Provide the (x, y) coordinate of the cell's center where the given text is located.  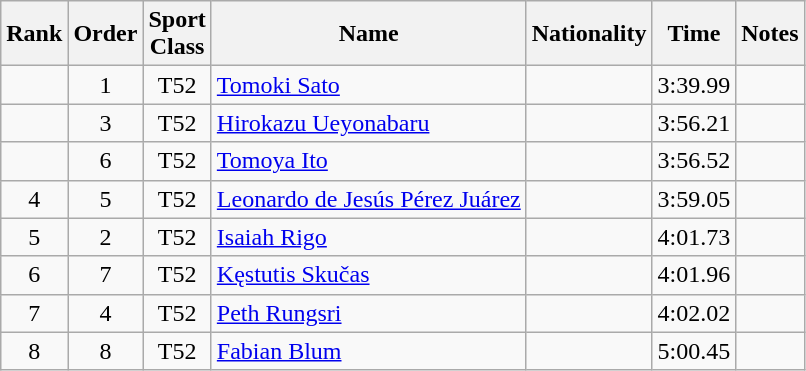
Tomoki Sato (368, 85)
3:56.21 (694, 123)
Notes (770, 34)
Nationality (589, 34)
5:00.45 (694, 351)
Peth Rungsri (368, 313)
4:02.02 (694, 313)
Isaiah Rigo (368, 237)
4:01.73 (694, 237)
Time (694, 34)
Leonardo de Jesús Pérez Juárez (368, 199)
4:01.96 (694, 275)
Kęstutis Skučas (368, 275)
2 (106, 237)
3:56.52 (694, 161)
Fabian Blum (368, 351)
3:59.05 (694, 199)
Hirokazu Ueyonabaru (368, 123)
SportClass (177, 34)
Order (106, 34)
Rank (34, 34)
3:39.99 (694, 85)
Name (368, 34)
Tomoya Ito (368, 161)
1 (106, 85)
3 (106, 123)
